Locate the cell with the specified text and output its (X, Y) center coordinate. 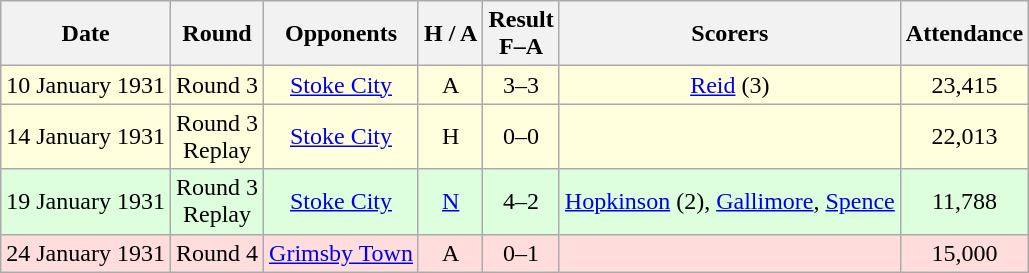
H (450, 136)
3–3 (521, 85)
Grimsby Town (342, 253)
Hopkinson (2), Gallimore, Spence (730, 202)
11,788 (964, 202)
22,013 (964, 136)
0–0 (521, 136)
Round 3 (216, 85)
N (450, 202)
4–2 (521, 202)
Date (86, 34)
ResultF–A (521, 34)
Attendance (964, 34)
H / A (450, 34)
Round 4 (216, 253)
Round (216, 34)
24 January 1931 (86, 253)
Scorers (730, 34)
0–1 (521, 253)
14 January 1931 (86, 136)
23,415 (964, 85)
Reid (3) (730, 85)
10 January 1931 (86, 85)
Opponents (342, 34)
19 January 1931 (86, 202)
15,000 (964, 253)
